Output the [x, y] coordinate of the center of the cell containing the given text.  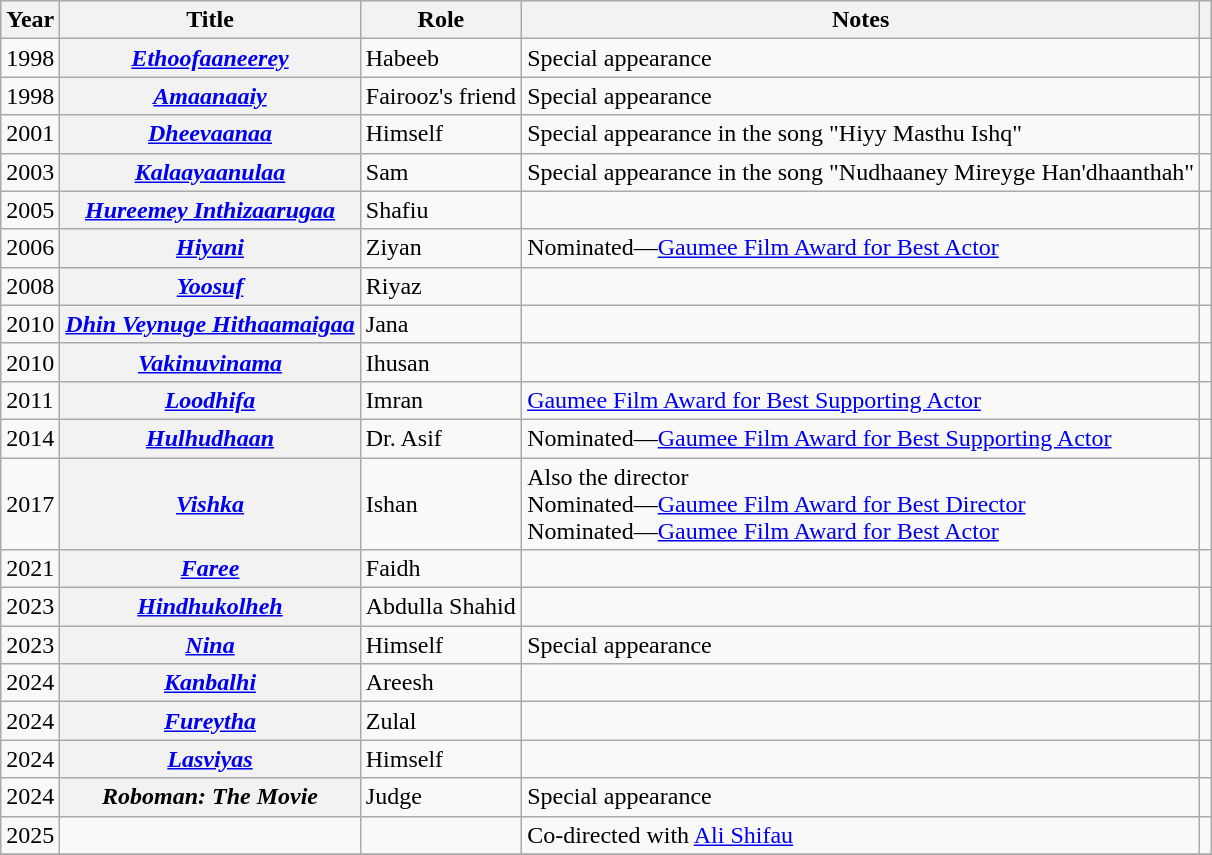
Ishan [440, 504]
Abdulla Shahid [440, 607]
2014 [30, 438]
Vishka [210, 504]
2011 [30, 400]
Nominated—Gaumee Film Award for Best Supporting Actor [861, 438]
Kanbalhi [210, 683]
Roboman: The Movie [210, 797]
Ihusan [440, 362]
2001 [30, 134]
Dr. Asif [440, 438]
Title [210, 20]
2021 [30, 569]
Fureytha [210, 721]
Riyaz [440, 286]
Nina [210, 645]
Judge [440, 797]
Fairooz's friend [440, 96]
Hureemey Inthizaarugaa [210, 210]
Hulhudhaan [210, 438]
Nominated—Gaumee Film Award for Best Actor [861, 248]
Habeeb [440, 58]
Amaanaaiy [210, 96]
2006 [30, 248]
Hindhukolheh [210, 607]
Sam [440, 172]
Year [30, 20]
Also the directorNominated—Gaumee Film Award for Best DirectorNominated—Gaumee Film Award for Best Actor [861, 504]
2008 [30, 286]
Faree [210, 569]
Jana [440, 324]
Special appearance in the song "Nudhaaney Mireyge Han'dhaanthah" [861, 172]
Kalaayaanulaa [210, 172]
Faidh [440, 569]
Imran [440, 400]
2005 [30, 210]
Notes [861, 20]
Ziyan [440, 248]
Hiyani [210, 248]
Yoosuf [210, 286]
Shafiu [440, 210]
Role [440, 20]
2017 [30, 504]
Dhin Veynuge Hithaamaigaa [210, 324]
Areesh [440, 683]
Lasviyas [210, 759]
Gaumee Film Award for Best Supporting Actor [861, 400]
Dheevaanaa [210, 134]
Vakinuvinama [210, 362]
Co-directed with Ali Shifau [861, 835]
2003 [30, 172]
2025 [30, 835]
Zulal [440, 721]
Special appearance in the song "Hiyy Masthu Ishq" [861, 134]
Ethoofaaneerey [210, 58]
Loodhifa [210, 400]
